Scan for the cell matching the given text and deliver its [X, Y] coordinate at center. 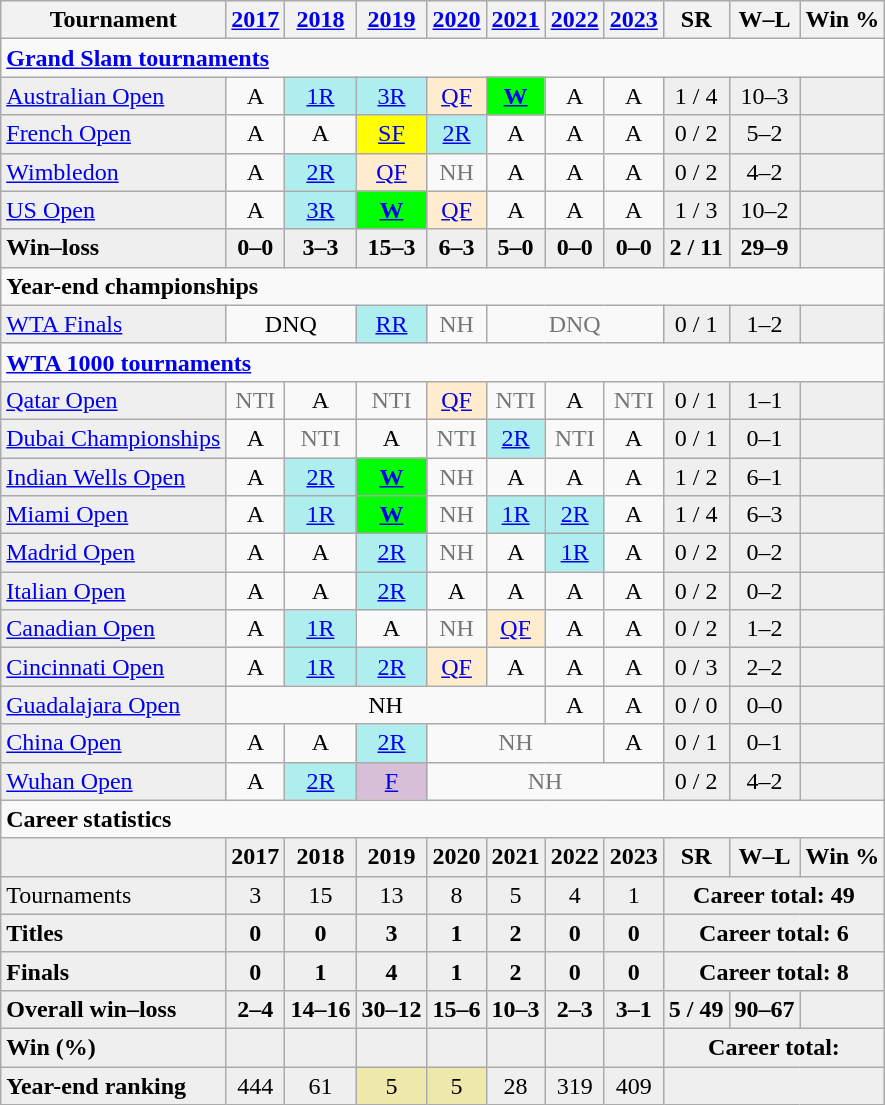
US Open [114, 210]
Year-end ranking [114, 1085]
13 [392, 895]
Madrid Open [114, 553]
China Open [114, 743]
Finals [114, 971]
0 / 0 [696, 705]
Win (%) [114, 1047]
5–0 [516, 248]
French Open [114, 134]
8 [456, 895]
Wuhan Open [114, 781]
Year-end championships [443, 286]
Wimbledon [114, 172]
Career total: 8 [774, 971]
Career total: 49 [774, 895]
Indian Wells Open [114, 477]
5 / 49 [696, 1009]
10–2 [764, 210]
F [392, 781]
61 [320, 1085]
3–1 [634, 1009]
Grand Slam tournaments [443, 58]
2 / 11 [696, 248]
14–16 [320, 1009]
Win–loss [114, 248]
6–1 [764, 477]
2–3 [574, 1009]
WTA 1000 tournaments [443, 362]
90–67 [764, 1009]
Italian Open [114, 591]
Guadalajara Open [114, 705]
3–3 [320, 248]
Miami Open [114, 515]
Tournaments [114, 895]
15–6 [456, 1009]
15–3 [392, 248]
Canadian Open [114, 629]
409 [634, 1085]
Career total: 6 [774, 933]
319 [574, 1085]
Australian Open [114, 96]
28 [516, 1085]
Overall win–loss [114, 1009]
444 [256, 1085]
Qatar Open [114, 400]
SF [392, 134]
15 [320, 895]
1 / 3 [696, 210]
30–12 [392, 1009]
1–1 [764, 400]
Cincinnati Open [114, 667]
Career total: [774, 1047]
5–2 [764, 134]
1 / 2 [696, 477]
2–2 [764, 667]
Tournament [114, 20]
0 / 3 [696, 667]
2–4 [256, 1009]
WTA Finals [114, 324]
Dubai Championships [114, 438]
RR [392, 324]
Titles [114, 933]
29–9 [764, 248]
Career statistics [443, 819]
